Pinpoint the cell where the given text exists, returning its (x, y) midpoint coordinate. 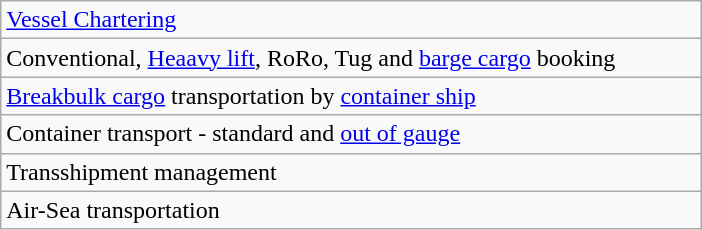
Breakbulk cargo transportation by container ship (352, 96)
Vessel Chartering (352, 20)
Air-Sea transportation (352, 210)
Conventional, Heaavy lift, RoRo, Tug and barge cargo booking (352, 58)
Container transport - standard and out of gauge (352, 134)
Transshipment management (352, 172)
